Scan for the cell matching the given text and deliver its (x, y) coordinate at center. 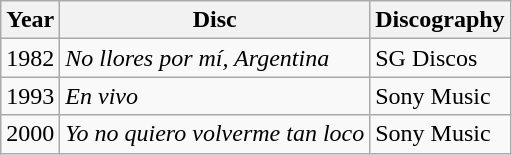
Disc (215, 20)
1993 (30, 96)
Yo no quiero volverme tan loco (215, 134)
En vivo (215, 96)
1982 (30, 58)
2000 (30, 134)
No llores por mí, Argentina (215, 58)
Discography (440, 20)
SG Discos (440, 58)
Year (30, 20)
